Find where the given text appears and provide that cell's center as [x, y] coordinate. 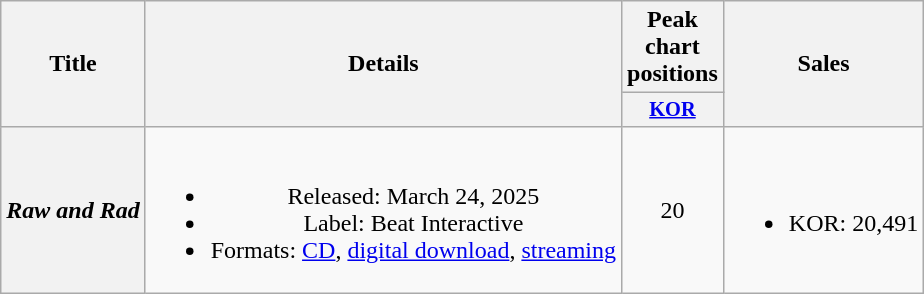
KOR [673, 110]
Title [73, 64]
KOR: 20,491 [823, 210]
Released: March 24, 2025Label: Beat InteractiveFormats: CD, digital download, streaming [383, 210]
Raw and Rad [73, 210]
Details [383, 64]
Sales [823, 64]
Peak chart positions [673, 47]
20 [673, 210]
